Search for the cell housing the specified text and yield its [X, Y] center coordinate. 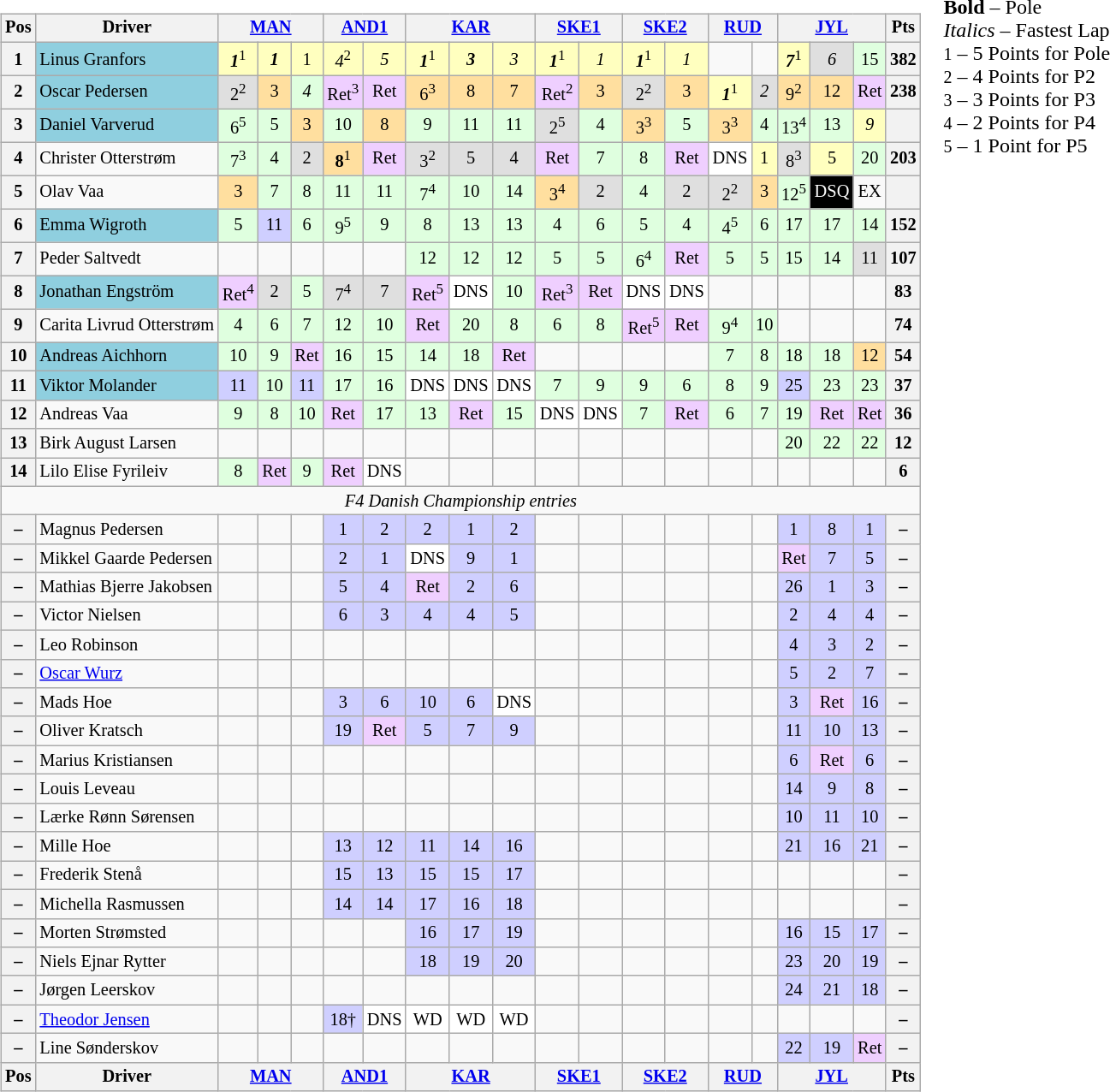
Christer Otterstrøm [127, 159]
34 [557, 192]
71 [794, 58]
Emma Wigroth [127, 226]
64 [644, 258]
F4 Danish Championship entries [460, 501]
Theodor Jensen [127, 1019]
Mads Hoe [127, 703]
Birk August Larsen [127, 443]
Andreas Vaa [127, 414]
Lærke Rønn Sørensen [127, 817]
Linus Granfors [127, 58]
Louis Leveau [127, 789]
Lilo Elise Fyrileiv [127, 472]
95 [342, 226]
73 [238, 159]
Oscar Pedersen [127, 92]
Oliver Kratsch [127, 731]
24 [794, 990]
Mathias Bjerre Jakobsen [127, 587]
125 [794, 192]
Peder Saltvedt [127, 258]
DSQ [832, 192]
Olav Vaa [127, 192]
Ret4 [238, 293]
Carita Livrud Otterstrøm [127, 325]
65 [238, 125]
54 [903, 357]
Magnus Pedersen [127, 530]
238 [903, 92]
Jørgen Leerskov [127, 990]
Jonathan Engström [127, 293]
Mikkel Gaarde Pedersen [127, 558]
45 [730, 226]
EX [870, 192]
63 [427, 92]
92 [794, 92]
Mille Hoe [127, 846]
Victor Nielsen [127, 616]
203 [903, 159]
Andreas Aichhorn [127, 357]
Frederik Stenå [127, 875]
94 [730, 325]
81 [342, 159]
Viktor Molander [127, 386]
134 [794, 125]
37 [903, 386]
Marius Kristiansen [127, 760]
382 [903, 58]
42 [342, 58]
Niels Ejnar Rytter [127, 962]
32 [427, 159]
Line Sønderskov [127, 1048]
26 [794, 587]
Michella Rasmussen [127, 904]
Morten Strømsted [127, 933]
36 [903, 414]
18† [342, 1019]
Oscar Wurz [127, 674]
Leo Robinson [127, 644]
152 [903, 226]
107 [903, 258]
Daniel Varverud [127, 125]
Ret2 [557, 92]
